Extract the [X, Y] coordinate from the center of the cell holding the provided text.  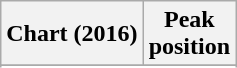
Peak position [189, 34]
Chart (2016) [72, 34]
